Return the [x, y] coordinate for the center point of the cell that contains the specified text.  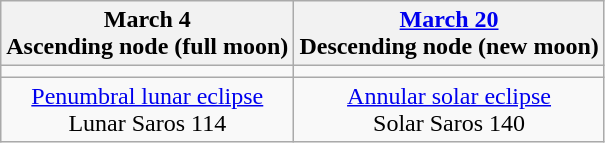
March 4Ascending node (full moon) [148, 34]
March 20Descending node (new moon) [449, 34]
Penumbral lunar eclipseLunar Saros 114 [148, 110]
Annular solar eclipseSolar Saros 140 [449, 110]
